Provide the [x, y] coordinate of the cell's center where the given text is located.  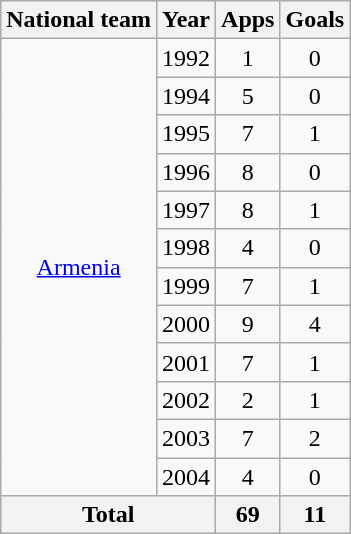
1994 [186, 96]
National team [79, 20]
1997 [186, 210]
69 [248, 515]
2004 [186, 477]
2000 [186, 324]
9 [248, 324]
Armenia [79, 268]
11 [315, 515]
2001 [186, 362]
Total [108, 515]
Year [186, 20]
1999 [186, 286]
1998 [186, 248]
1996 [186, 172]
2003 [186, 438]
1992 [186, 58]
Goals [315, 20]
2002 [186, 400]
Apps [248, 20]
1995 [186, 134]
5 [248, 96]
